Detect which cell encompasses the target text, then output its [x, y] center coordinate. 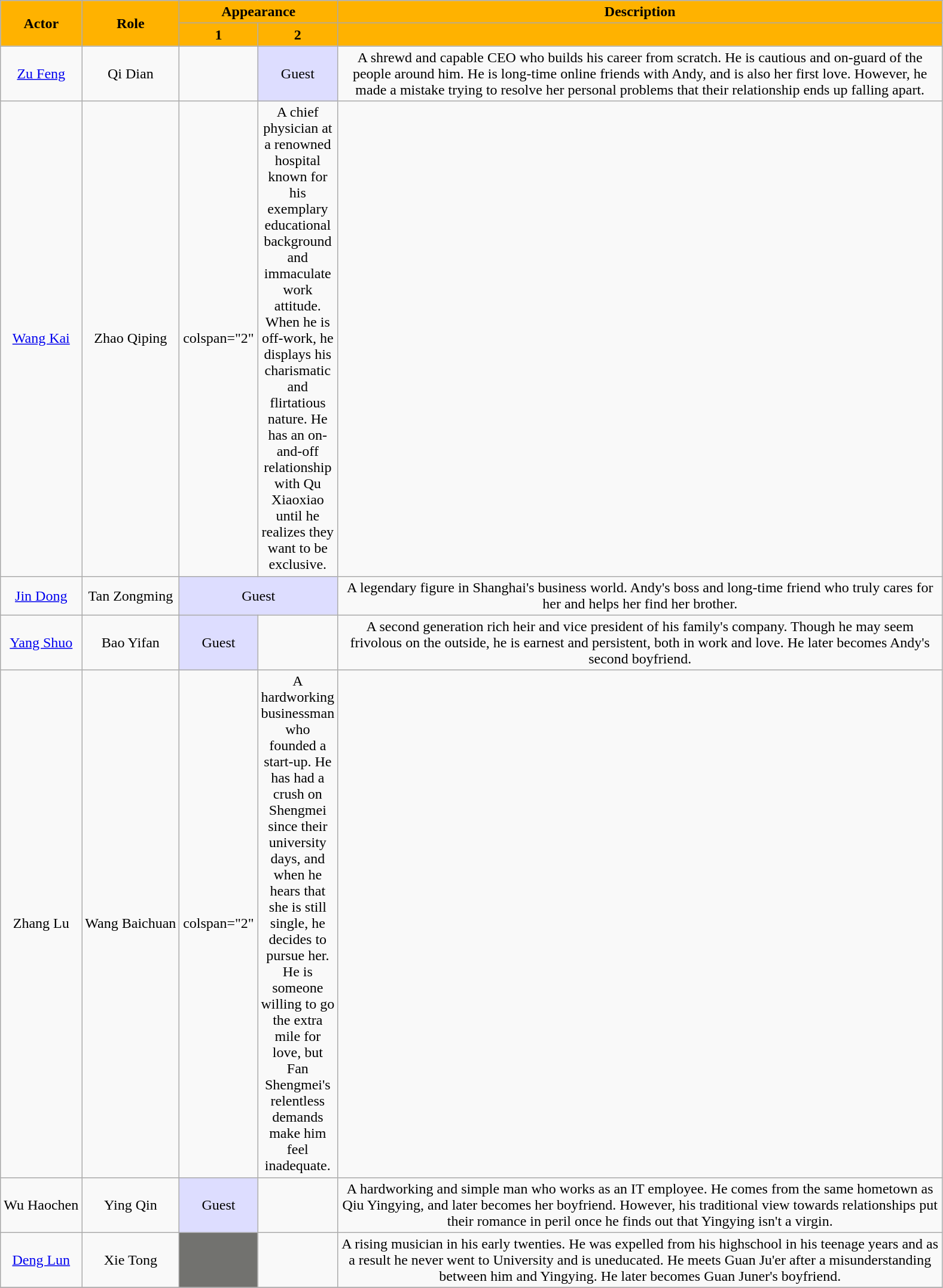
A legendary figure in Shanghai's business world. Andy's boss and long-time friend who truly cares for her and helps her find her brother. [640, 596]
Role [130, 23]
Description [640, 12]
2 [298, 35]
Tan Zongming [130, 596]
Wang Kai [41, 339]
1 [219, 35]
Bao Yifan [130, 643]
Actor [41, 23]
Xie Tong [130, 1260]
Deng Lun [41, 1260]
Appearance [258, 12]
Ying Qin [130, 1205]
Wang Baichuan [130, 924]
Jin Dong [41, 596]
Zhang Lu [41, 924]
Yang Shuo [41, 643]
Qi Dian [130, 74]
Zu Feng [41, 74]
Zhao Qiping [130, 339]
Wu Haochen [41, 1205]
